For the text-containing cell, return its midpoint in (X, Y) coordinate format. 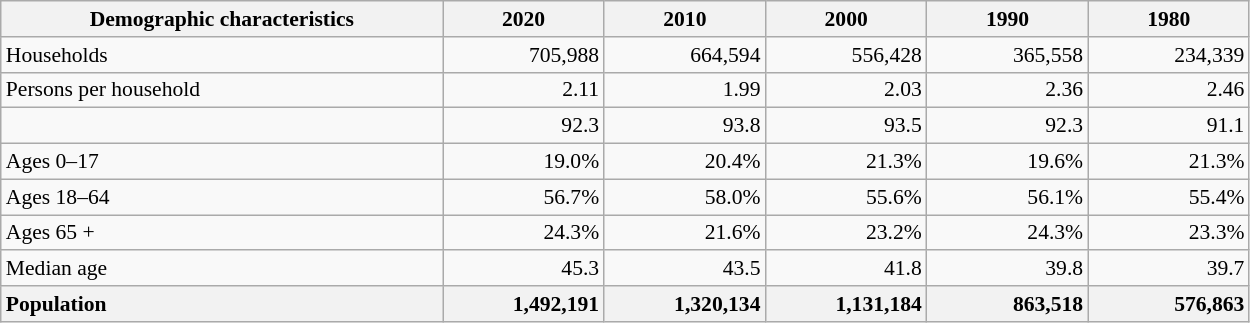
1990 (1008, 19)
2020 (524, 19)
21.6% (684, 233)
1.99 (684, 90)
91.1 (1168, 126)
Ages 0–17 (222, 162)
664,594 (684, 55)
45.3 (524, 269)
2.03 (846, 90)
1,492,191 (524, 304)
1,131,184 (846, 304)
41.8 (846, 269)
43.5 (684, 269)
20.4% (684, 162)
19.6% (1008, 162)
58.0% (684, 197)
Ages 18–64 (222, 197)
19.0% (524, 162)
Households (222, 55)
705,988 (524, 55)
1,320,134 (684, 304)
23.2% (846, 233)
55.6% (846, 197)
Ages 65 + (222, 233)
Demographic characteristics (222, 19)
2.11 (524, 90)
1980 (1168, 19)
23.3% (1168, 233)
365,558 (1008, 55)
2010 (684, 19)
39.8 (1008, 269)
576,863 (1168, 304)
56.7% (524, 197)
Median age (222, 269)
2.36 (1008, 90)
556,428 (846, 55)
863,518 (1008, 304)
2.46 (1168, 90)
234,339 (1168, 55)
93.5 (846, 126)
93.8 (684, 126)
55.4% (1168, 197)
Persons per household (222, 90)
2000 (846, 19)
39.7 (1168, 269)
56.1% (1008, 197)
Population (222, 304)
